Find where the given text appears and provide that cell's center as (x, y) coordinate. 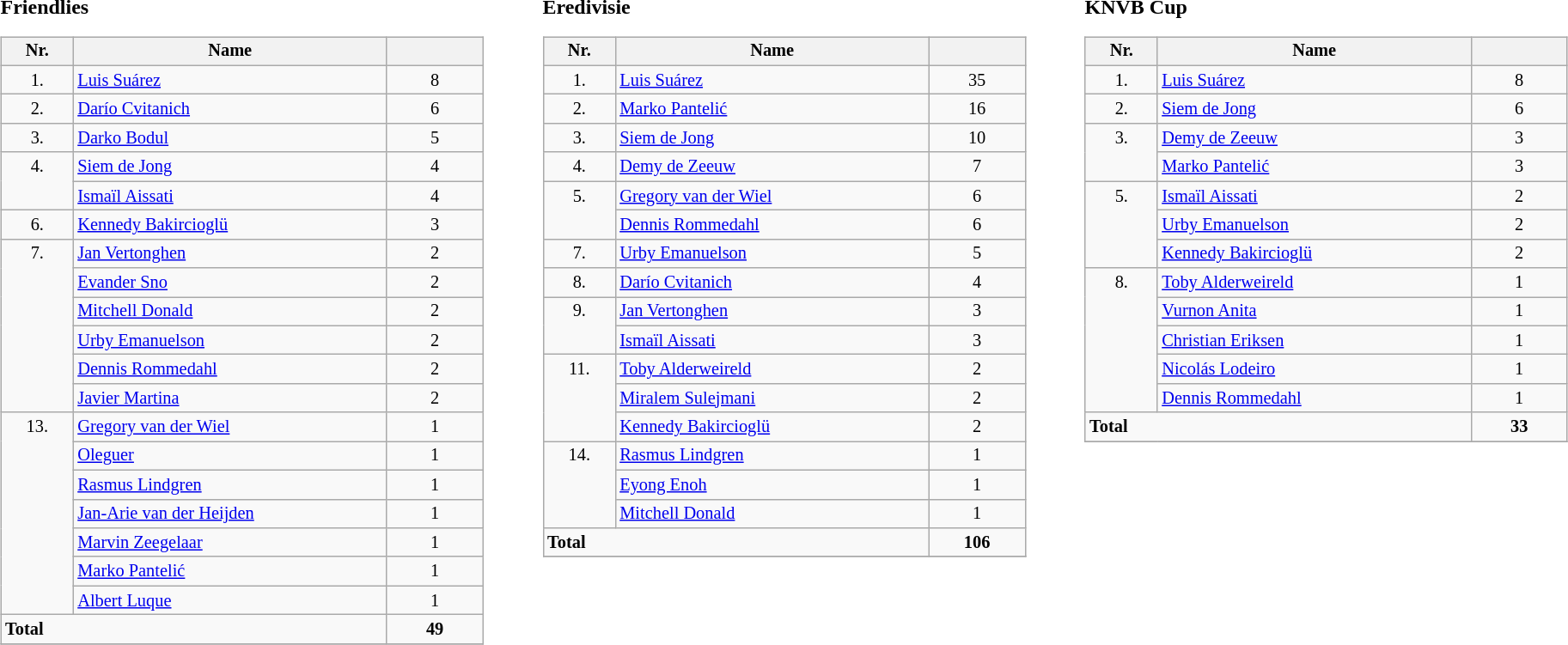
Jan-Arie van der Heijden (230, 514)
Marvin Zeegelaar (230, 543)
Eyong Enoh (772, 484)
106 (977, 543)
Oleguer (230, 456)
11. (579, 399)
Darko Bodul (230, 138)
Christian Eriksen (1315, 340)
13. (37, 514)
16 (977, 109)
Miralem Sulejmani (772, 399)
Albert Luque (230, 600)
Nicolás Lodeiro (1315, 369)
Evander Sno (230, 283)
35 (977, 80)
Javier Martina (230, 399)
49 (435, 630)
33 (1519, 427)
7 (977, 167)
9. (579, 326)
10 (977, 138)
6. (37, 225)
Vurnon Anita (1315, 312)
14. (579, 484)
